Determine the [x, y] coordinate at the center of the cell enclosing the given text.  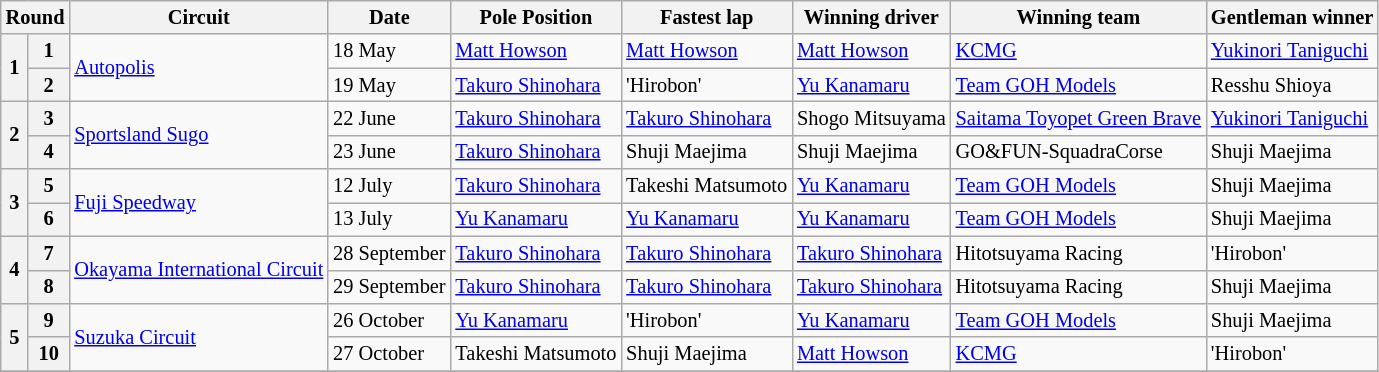
9 [48, 320]
13 July [389, 219]
23 June [389, 152]
Okayama International Circuit [198, 270]
Saitama Toyopet Green Brave [1078, 118]
Winning team [1078, 17]
Circuit [198, 17]
Suzuka Circuit [198, 336]
8 [48, 287]
7 [48, 253]
Date [389, 17]
GO&FUN-SquadraCorse [1078, 152]
Resshu Shioya [1292, 85]
Fastest lap [706, 17]
Sportsland Sugo [198, 134]
Fuji Speedway [198, 202]
19 May [389, 85]
Shogo Mitsuyama [872, 118]
18 May [389, 51]
Winning driver [872, 17]
29 September [389, 287]
Round [36, 17]
Autopolis [198, 68]
Gentleman winner [1292, 17]
26 October [389, 320]
27 October [389, 354]
10 [48, 354]
6 [48, 219]
28 September [389, 253]
22 June [389, 118]
12 July [389, 186]
Pole Position [536, 17]
